Identify which cell holds the provided text, then report its [X, Y] central coordinate. 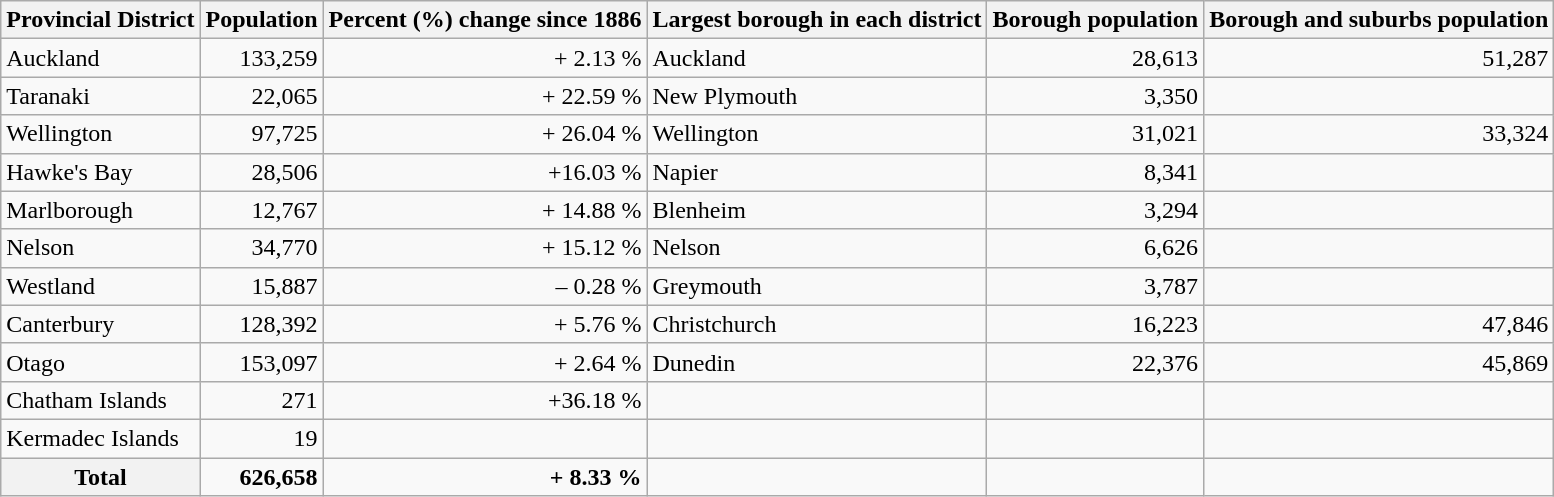
28,613 [1096, 58]
626,658 [262, 477]
+ 14.88 % [485, 210]
22,065 [262, 96]
Dunedin [817, 362]
Largest borough in each district [817, 20]
Greymouth [817, 286]
97,725 [262, 134]
+36.18 % [485, 400]
Blenheim [817, 210]
+ 15.12 % [485, 248]
6,626 [1096, 248]
+ 5.76 % [485, 324]
+ 2.13 % [485, 58]
15,887 [262, 286]
Marlborough [100, 210]
+ 26.04 % [485, 134]
33,324 [1379, 134]
19 [262, 438]
Otago [100, 362]
Westland [100, 286]
+ 8.33 % [485, 477]
12,767 [262, 210]
271 [262, 400]
+ 2.64 % [485, 362]
+ 22.59 % [485, 96]
8,341 [1096, 172]
Provincial District [100, 20]
Total [100, 477]
Population [262, 20]
47,846 [1379, 324]
+16.03 % [485, 172]
3,787 [1096, 286]
45,869 [1379, 362]
Napier [817, 172]
Percent (%) change since 1886 [485, 20]
128,392 [262, 324]
– 0.28 % [485, 286]
51,287 [1379, 58]
28,506 [262, 172]
3,350 [1096, 96]
Hawke's Bay [100, 172]
Borough and suburbs population [1379, 20]
Chatham Islands [100, 400]
34,770 [262, 248]
31,021 [1096, 134]
Kermadec Islands [100, 438]
Taranaki [100, 96]
153,097 [262, 362]
3,294 [1096, 210]
New Plymouth [817, 96]
Borough population [1096, 20]
Christchurch [817, 324]
133,259 [262, 58]
Canterbury [100, 324]
16,223 [1096, 324]
22,376 [1096, 362]
